Output the (X, Y) coordinate of the center of the cell containing the given text.  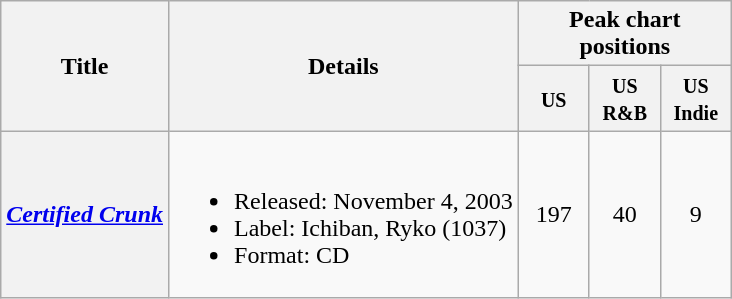
USIndie (696, 98)
Peak chart positions (624, 34)
USR&B (624, 98)
Certified Crunk (85, 214)
Released: November 4, 2003Label: Ichiban, Ryko (1037)Format: CD (344, 214)
Title (85, 66)
40 (624, 214)
197 (554, 214)
9 (696, 214)
Details (344, 66)
US (554, 98)
